Scan for the cell matching the given text and deliver its (x, y) coordinate at center. 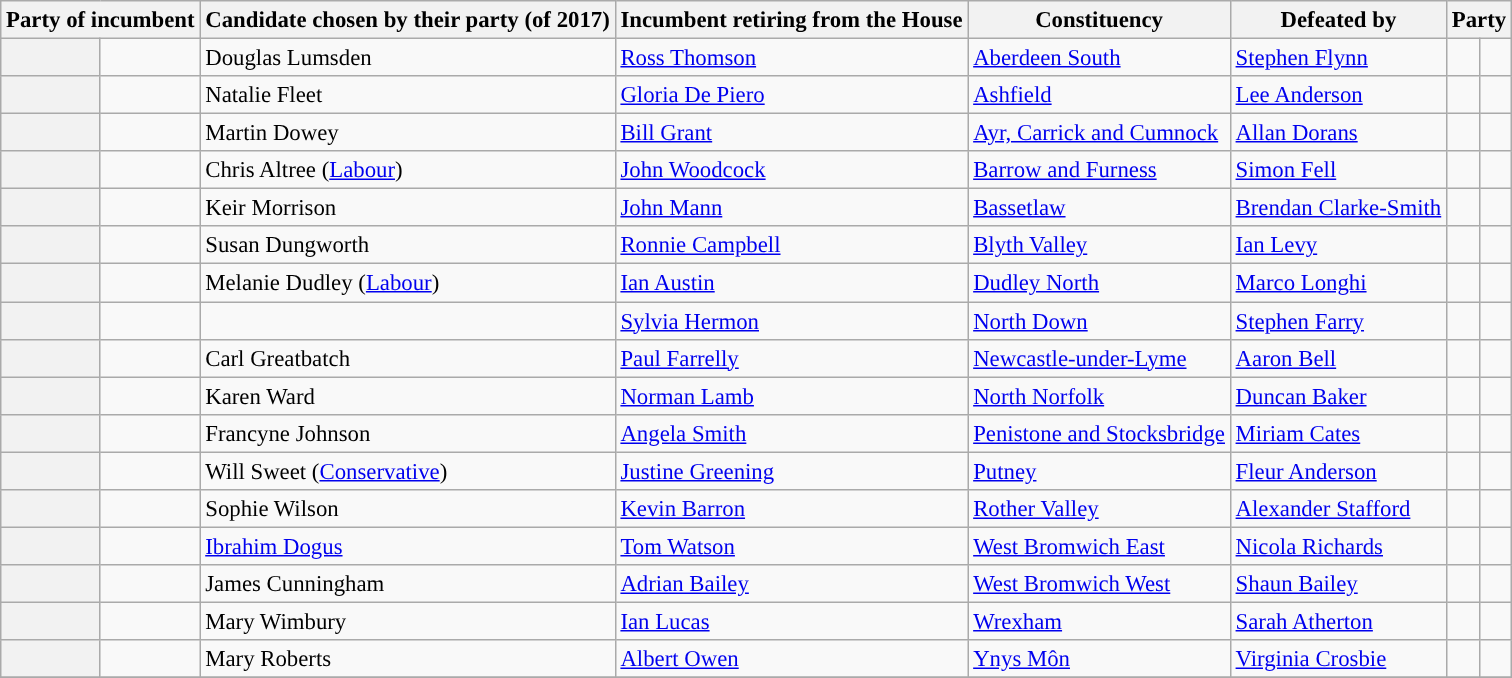
Gloria De Piero (792, 95)
Keir Morrison (408, 208)
Defeated by (1338, 20)
Shaun Bailey (1338, 584)
Newcastle-under-Lyme (1099, 358)
Alexander Stafford (1338, 509)
Carl Greatbatch (408, 358)
Miriam Cates (1338, 433)
Martin Dowey (408, 133)
James Cunningham (408, 584)
Norman Lamb (792, 396)
Paul Farrelly (792, 358)
Barrow and Furness (1099, 170)
Ashfield (1099, 95)
Bill Grant (792, 133)
Francyne Johnson (408, 433)
Mary Roberts (408, 659)
Ian Austin (792, 283)
Dudley North (1099, 283)
Wrexham (1099, 621)
Karen Ward (408, 396)
West Bromwich West (1099, 584)
Stephen Flynn (1338, 58)
Candidate chosen by their party (of 2017) (408, 20)
Allan Dorans (1338, 133)
Adrian Bailey (792, 584)
Ross Thomson (792, 58)
Duncan Baker (1338, 396)
North Norfolk (1099, 396)
Lee Anderson (1338, 95)
Aaron Bell (1338, 358)
Natalie Fleet (408, 95)
Mary Wimbury (408, 621)
Party (1480, 20)
Angela Smith (792, 433)
Ronnie Campbell (792, 245)
Susan Dungworth (408, 245)
North Down (1099, 321)
Nicola Richards (1338, 546)
Putney (1099, 471)
Rother Valley (1099, 509)
Brendan Clarke-Smith (1338, 208)
Melanie Dudley (Labour) (408, 283)
Bassetlaw (1099, 208)
Ayr, Carrick and Cumnock (1099, 133)
Penistone and Stocksbridge (1099, 433)
Will Sweet (Conservative) (408, 471)
Marco Longhi (1338, 283)
Sophie Wilson (408, 509)
Virginia Crosbie (1338, 659)
Sylvia Hermon (792, 321)
Douglas Lumsden (408, 58)
Fleur Anderson (1338, 471)
John Woodcock (792, 170)
Party of incumbent (100, 20)
Justine Greening (792, 471)
Ynys Môn (1099, 659)
Albert Owen (792, 659)
Simon Fell (1338, 170)
Sarah Atherton (1338, 621)
Aberdeen South (1099, 58)
Chris Altree (Labour) (408, 170)
Stephen Farry (1338, 321)
Constituency (1099, 20)
Ian Lucas (792, 621)
West Bromwich East (1099, 546)
Blyth Valley (1099, 245)
Ibrahim Dogus (408, 546)
Tom Watson (792, 546)
Kevin Barron (792, 509)
Ian Levy (1338, 245)
John Mann (792, 208)
Incumbent retiring from the House (792, 20)
